Identify which cell holds the provided text, then report its [X, Y] central coordinate. 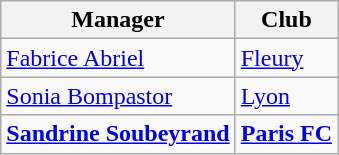
Sonia Bompastor [118, 96]
Lyon [286, 96]
Fabrice Abriel [118, 58]
Sandrine Soubeyrand [118, 134]
Manager [118, 20]
Paris FC [286, 134]
Fleury [286, 58]
Club [286, 20]
